Provide the [X, Y] coordinate of the cell's center where the given text is located.  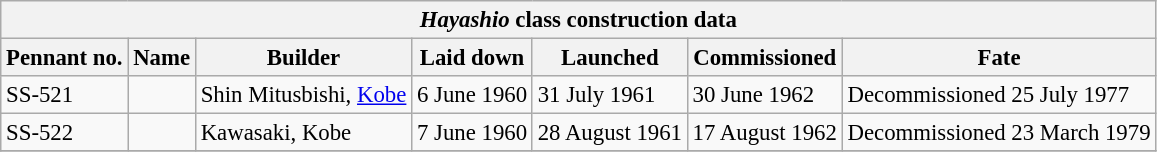
Builder [303, 58]
7 June 1960 [472, 133]
31 July 1961 [610, 95]
Laid down [472, 58]
Launched [610, 58]
Hayashio class construction data [578, 20]
17 August 1962 [764, 133]
Name [162, 58]
Decommissioned 23 March 1979 [999, 133]
30 June 1962 [764, 95]
Pennant no. [64, 58]
Kawasaki, Kobe [303, 133]
Fate [999, 58]
SS-521 [64, 95]
28 August 1961 [610, 133]
Commissioned [764, 58]
SS-522 [64, 133]
Shin Mitusbishi, Kobe [303, 95]
6 June 1960 [472, 95]
Decommissioned 25 July 1977 [999, 95]
